Scan for the cell matching the given text and deliver its [x, y] coordinate at center. 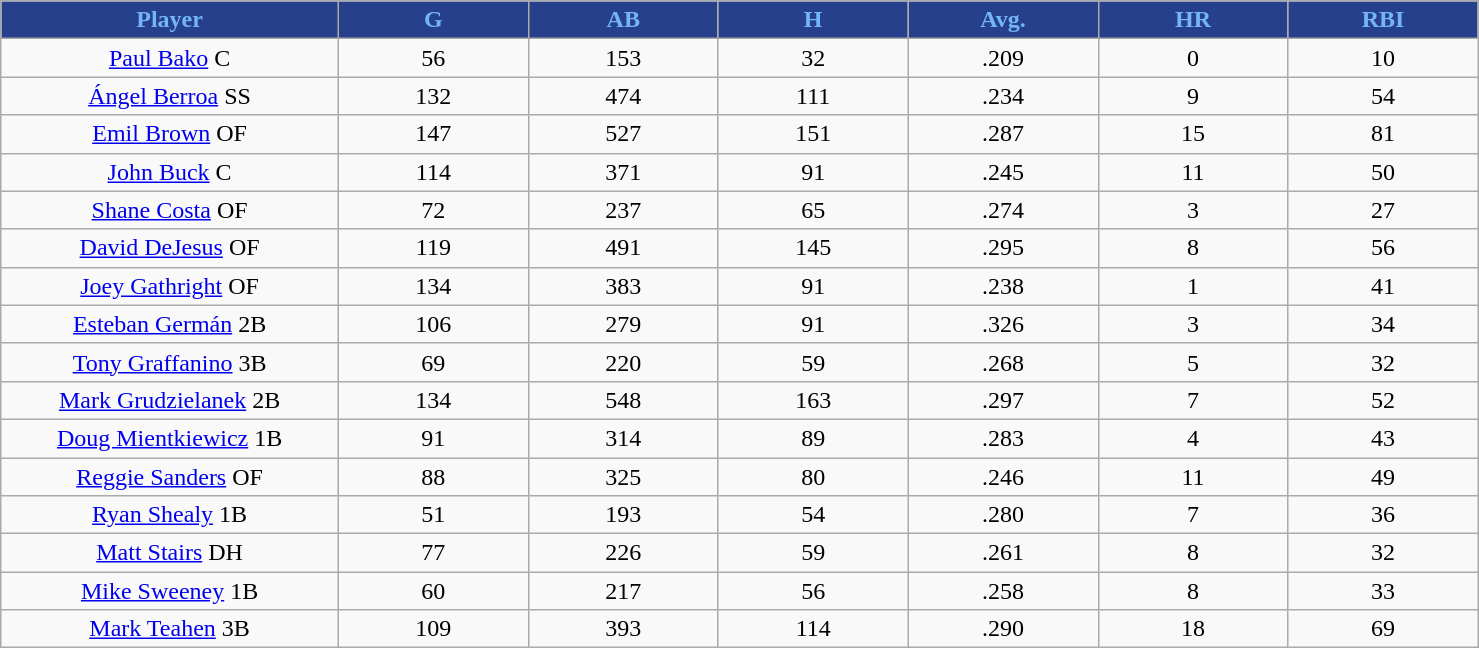
15 [1193, 134]
72 [433, 210]
80 [813, 477]
Mark Teahen 3B [170, 629]
0 [1193, 58]
237 [623, 210]
.261 [1003, 553]
41 [1383, 286]
Mike Sweeney 1B [170, 591]
.280 [1003, 515]
AB [623, 20]
89 [813, 438]
9 [1193, 96]
.290 [1003, 629]
.209 [1003, 58]
279 [623, 324]
David DeJesus OF [170, 248]
Player [170, 20]
Ryan Shealy 1B [170, 515]
.246 [1003, 477]
.234 [1003, 96]
27 [1383, 210]
Avg. [1003, 20]
.297 [1003, 400]
5 [1193, 362]
77 [433, 553]
Doug Mientkiewicz 1B [170, 438]
.295 [1003, 248]
151 [813, 134]
119 [433, 248]
Matt Stairs DH [170, 553]
88 [433, 477]
H [813, 20]
393 [623, 629]
109 [433, 629]
.283 [1003, 438]
65 [813, 210]
193 [623, 515]
371 [623, 172]
325 [623, 477]
Joey Gathright OF [170, 286]
383 [623, 286]
81 [1383, 134]
Paul Bako C [170, 58]
548 [623, 400]
43 [1383, 438]
HR [1193, 20]
Ángel Berroa SS [170, 96]
18 [1193, 629]
1 [1193, 286]
.326 [1003, 324]
106 [433, 324]
34 [1383, 324]
132 [433, 96]
.274 [1003, 210]
226 [623, 553]
147 [433, 134]
217 [623, 591]
10 [1383, 58]
John Buck C [170, 172]
4 [1193, 438]
36 [1383, 515]
33 [1383, 591]
.287 [1003, 134]
474 [623, 96]
220 [623, 362]
Reggie Sanders OF [170, 477]
50 [1383, 172]
145 [813, 248]
.245 [1003, 172]
.268 [1003, 362]
Esteban Germán 2B [170, 324]
52 [1383, 400]
Shane Costa OF [170, 210]
491 [623, 248]
G [433, 20]
60 [433, 591]
.258 [1003, 591]
153 [623, 58]
314 [623, 438]
.238 [1003, 286]
Tony Graffanino 3B [170, 362]
Mark Grudzielanek 2B [170, 400]
51 [433, 515]
49 [1383, 477]
527 [623, 134]
RBI [1383, 20]
Emil Brown OF [170, 134]
163 [813, 400]
111 [813, 96]
